Find where the given text appears and provide that cell's center as (X, Y) coordinate. 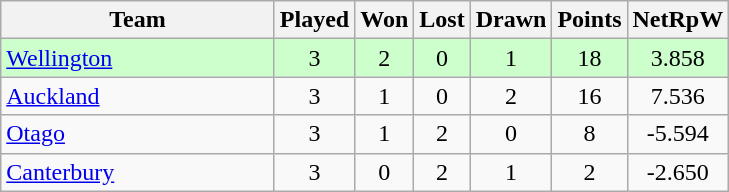
NetRpW (678, 20)
Otago (138, 134)
Played (314, 20)
Points (590, 20)
Team (138, 20)
16 (590, 96)
-5.594 (678, 134)
3.858 (678, 58)
8 (590, 134)
18 (590, 58)
Drawn (511, 20)
Won (384, 20)
Auckland (138, 96)
7.536 (678, 96)
-2.650 (678, 172)
Wellington (138, 58)
Canterbury (138, 172)
Lost (442, 20)
